Capture the cell that displays the provided text and extract its [X, Y] central coordinate. 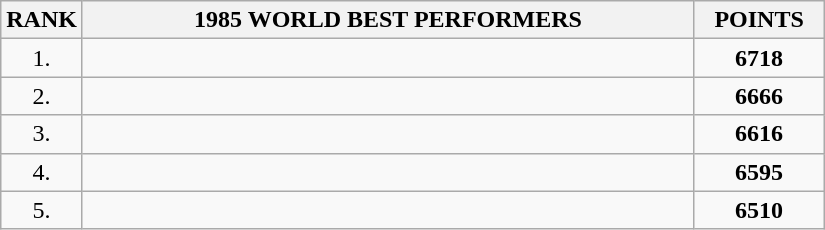
3. [42, 134]
1. [42, 58]
5. [42, 210]
2. [42, 96]
6666 [760, 96]
POINTS [760, 20]
RANK [42, 20]
6510 [760, 210]
6616 [760, 134]
6718 [760, 58]
6595 [760, 172]
4. [42, 172]
1985 WORLD BEST PERFORMERS [388, 20]
